Identify which cell holds the provided text, then report its [X, Y] central coordinate. 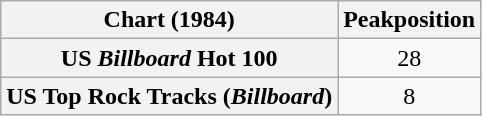
8 [410, 96]
Peakposition [410, 20]
28 [410, 58]
Chart (1984) [170, 20]
US Billboard Hot 100 [170, 58]
US Top Rock Tracks (Billboard) [170, 96]
